Return the (x, y) coordinate for the center point of the cell that contains the specified text.  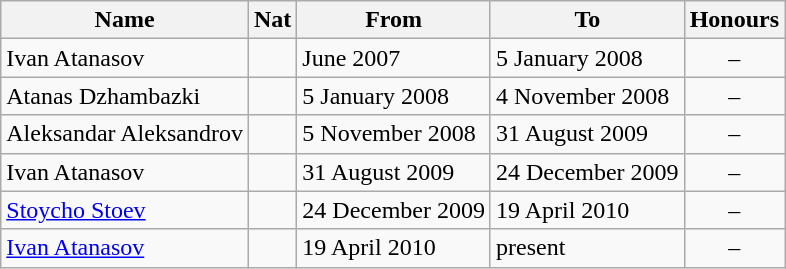
Name (125, 20)
Honours (734, 20)
June 2007 (394, 58)
4 November 2008 (587, 96)
Nat (272, 20)
Aleksandar Aleksandrov (125, 134)
present (587, 248)
To (587, 20)
5 November 2008 (394, 134)
Stoycho Stoev (125, 210)
From (394, 20)
Atanas Dzhambazki (125, 96)
